Return the [x, y] coordinate for the center point of the cell that contains the specified text.  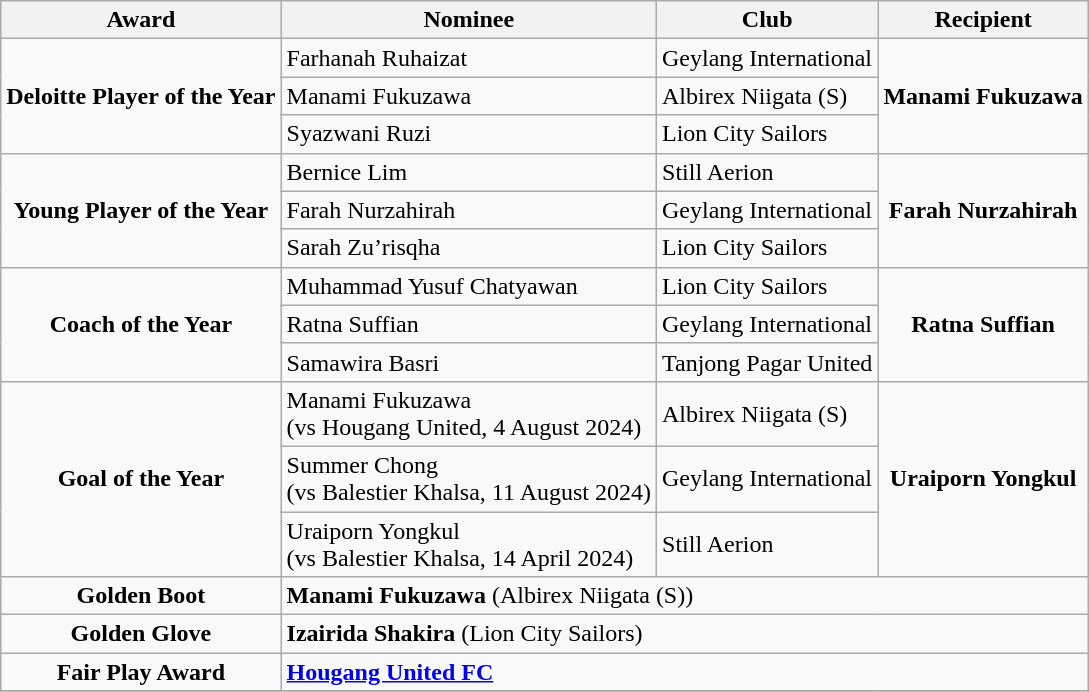
Deloitte Player of the Year [141, 96]
Young Player of the Year [141, 210]
Coach of the Year [141, 324]
Uraiporn Yongkul(vs Balestier Khalsa, 14 April 2024) [468, 544]
Nominee [468, 20]
Manami Fukuzawa (Albirex Niigata (S)) [684, 596]
Muhammad Yusuf Chatyawan [468, 286]
Tanjong Pagar United [768, 362]
Bernice Lim [468, 172]
Syazwani Ruzi [468, 134]
Award [141, 20]
Recipient [983, 20]
Hougang United FC [684, 672]
Sarah Zu’risqha [468, 248]
Goal of the Year [141, 478]
Golden Boot [141, 596]
Club [768, 20]
Golden Glove [141, 634]
Farhanah Ruhaizat [468, 58]
Samawira Basri [468, 362]
Summer Chong(vs Balestier Khalsa, 11 August 2024) [468, 478]
Fair Play Award [141, 672]
Izairida Shakira (Lion City Sailors) [684, 634]
Uraiporn Yongkul [983, 478]
Manami Fukuzawa(vs Hougang United, 4 August 2024) [468, 414]
